Output the (x, y) coordinate of the center of the cell containing the given text.  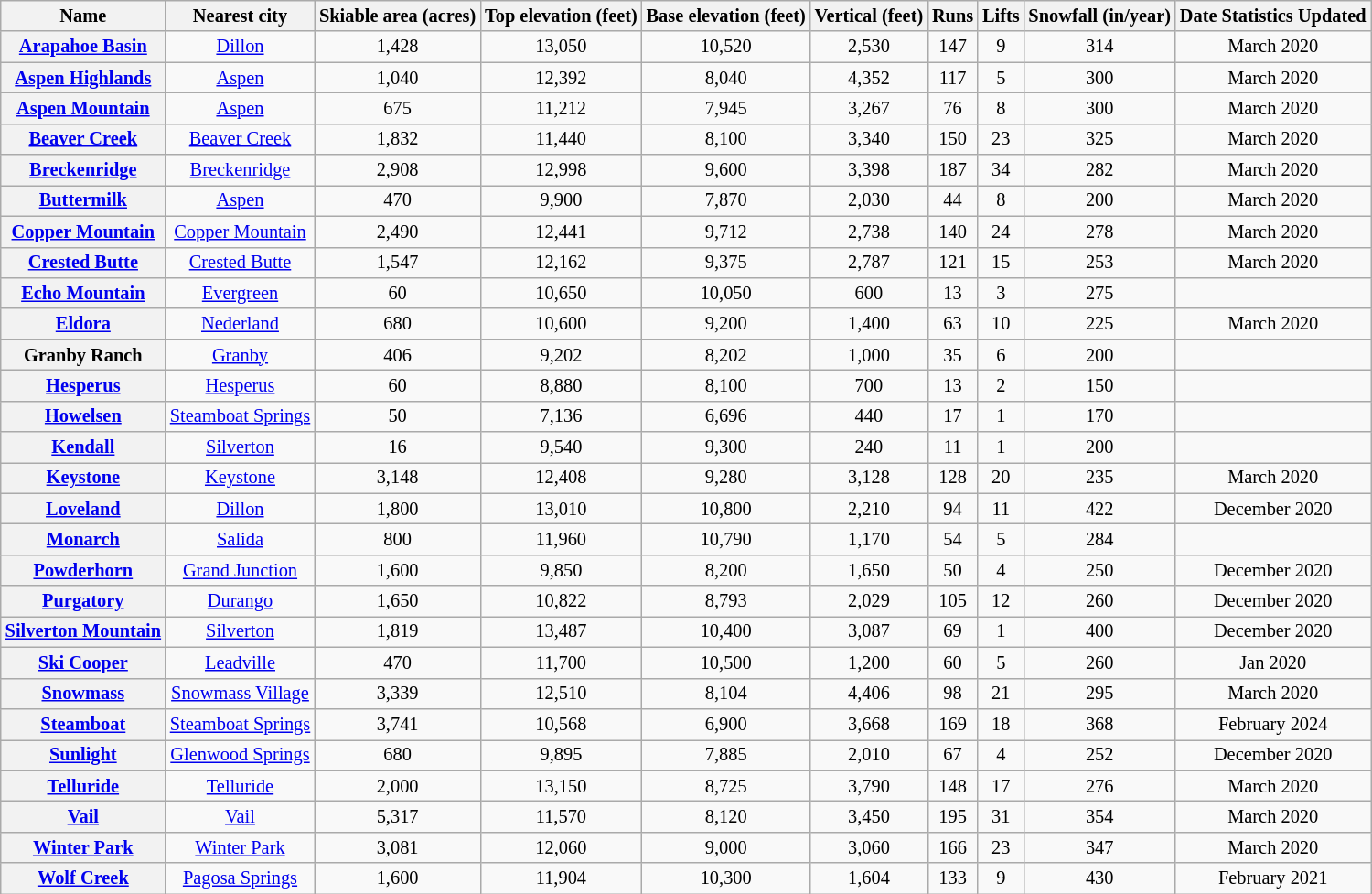
18 (1001, 724)
3,087 (869, 631)
9,202 (562, 355)
Leadville (240, 662)
Powderhorn (83, 570)
422 (1099, 509)
63 (953, 324)
9,850 (562, 570)
2,000 (397, 786)
11,212 (562, 108)
9,712 (726, 232)
1,800 (397, 509)
13,010 (562, 509)
11,904 (562, 878)
Top elevation (feet) (562, 16)
10,600 (562, 324)
117 (953, 78)
9,540 (562, 447)
253 (1099, 263)
3,450 (869, 816)
Silverton Mountain (83, 631)
314 (1099, 47)
Aspen Highlands (83, 78)
13,050 (562, 47)
6,900 (726, 724)
105 (953, 601)
2,030 (869, 200)
8,725 (726, 786)
7,136 (562, 416)
140 (953, 232)
3,267 (869, 108)
10,790 (726, 539)
1,200 (869, 662)
44 (953, 200)
9,600 (726, 170)
Glenwood Springs (240, 755)
284 (1099, 539)
169 (953, 724)
20 (1001, 478)
3,398 (869, 170)
Aspen Mountain (83, 108)
278 (1099, 232)
Sunlight (83, 755)
10,400 (726, 631)
34 (1001, 170)
9,300 (726, 447)
282 (1099, 170)
9,200 (726, 324)
10,050 (726, 293)
8,200 (726, 570)
12,998 (562, 170)
406 (397, 355)
3,668 (869, 724)
1,832 (397, 139)
128 (953, 478)
8,793 (726, 601)
147 (953, 47)
275 (1099, 293)
Arapahoe Basin (83, 47)
1,428 (397, 47)
February 2024 (1273, 724)
54 (953, 539)
Echo Mountain (83, 293)
67 (953, 755)
10,520 (726, 47)
76 (953, 108)
Granby (240, 355)
250 (1099, 570)
Evergreen (240, 293)
9,900 (562, 200)
252 (1099, 755)
Nearest city (240, 16)
7,870 (726, 200)
Eldora (83, 324)
121 (953, 263)
21 (1001, 694)
11,960 (562, 539)
Runs (953, 16)
1,000 (869, 355)
2,908 (397, 170)
1,604 (869, 878)
347 (1099, 847)
3,741 (397, 724)
11,440 (562, 139)
Name (83, 16)
166 (953, 847)
Skiable area (acres) (397, 16)
325 (1099, 139)
2 (1001, 385)
Nederland (240, 324)
170 (1099, 416)
1,170 (869, 539)
Jan 2020 (1273, 662)
8,040 (726, 78)
400 (1099, 631)
195 (953, 816)
11,700 (562, 662)
10,800 (726, 509)
10,822 (562, 601)
2,787 (869, 263)
Snowmass (83, 694)
240 (869, 447)
Purgatory (83, 601)
440 (869, 416)
700 (869, 385)
Howelsen (83, 416)
1,819 (397, 631)
3 (1001, 293)
3,148 (397, 478)
12,510 (562, 694)
2,738 (869, 232)
31 (1001, 816)
16 (397, 447)
1,547 (397, 263)
276 (1099, 786)
3,128 (869, 478)
675 (397, 108)
295 (1099, 694)
12,060 (562, 847)
Buttermilk (83, 200)
February 2021 (1273, 878)
Granby Ranch (83, 355)
10,300 (726, 878)
Kendall (83, 447)
187 (953, 170)
Lifts (1001, 16)
235 (1099, 478)
Salida (240, 539)
Steamboat (83, 724)
13,150 (562, 786)
2,010 (869, 755)
12,408 (562, 478)
8,202 (726, 355)
3,081 (397, 847)
7,885 (726, 755)
Date Statistics Updated (1273, 16)
1,400 (869, 324)
12 (1001, 601)
8,104 (726, 694)
133 (953, 878)
Durango (240, 601)
35 (953, 355)
Monarch (83, 539)
1,040 (397, 78)
9,280 (726, 478)
Base elevation (feet) (726, 16)
69 (953, 631)
94 (953, 509)
6,696 (726, 416)
Vertical (feet) (869, 16)
5,317 (397, 816)
12,162 (562, 263)
24 (1001, 232)
354 (1099, 816)
11,570 (562, 816)
Loveland (83, 509)
9,000 (726, 847)
2,029 (869, 601)
12,392 (562, 78)
6 (1001, 355)
3,339 (397, 694)
225 (1099, 324)
3,340 (869, 139)
10,500 (726, 662)
Grand Junction (240, 570)
Wolf Creek (83, 878)
3,060 (869, 847)
7,945 (726, 108)
10,568 (562, 724)
2,530 (869, 47)
9,895 (562, 755)
9,375 (726, 263)
12,441 (562, 232)
800 (397, 539)
2,210 (869, 509)
Pagosa Springs (240, 878)
Ski Cooper (83, 662)
8,880 (562, 385)
4,406 (869, 694)
8,120 (726, 816)
10 (1001, 324)
Snowfall (in/year) (1099, 16)
15 (1001, 263)
10,650 (562, 293)
2,490 (397, 232)
Snowmass Village (240, 694)
3,790 (869, 786)
368 (1099, 724)
430 (1099, 878)
600 (869, 293)
148 (953, 786)
98 (953, 694)
13,487 (562, 631)
4,352 (869, 78)
